Scan for the cell matching the given text and deliver its [X, Y] coordinate at center. 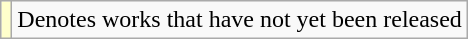
Denotes works that have not yet been released [240, 20]
